Extract the (x, y) coordinate from the center of the cell holding the provided text.  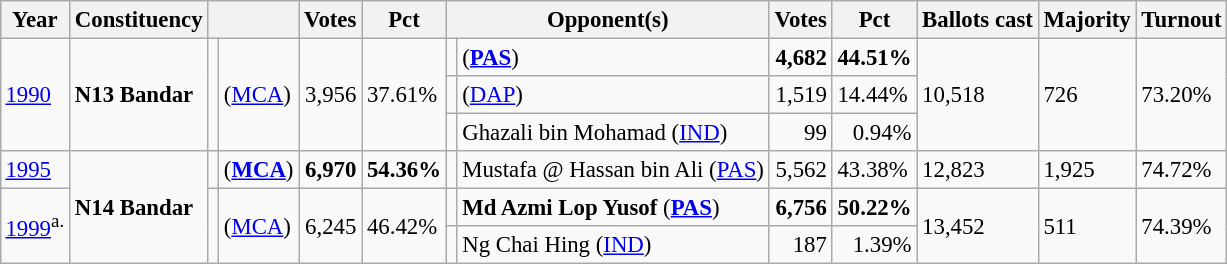
N14 Bandar (138, 208)
(PAS) (613, 57)
N13 Bandar (138, 94)
74.72% (1182, 170)
99 (800, 133)
74.39% (1182, 226)
511 (1087, 226)
73.20% (1182, 94)
54.36% (404, 170)
50.22% (874, 208)
Ghazali bin Mohamad (IND) (613, 133)
5,562 (800, 170)
6,756 (800, 208)
4,682 (800, 57)
1.39% (874, 245)
10,518 (978, 94)
1995 (34, 170)
0.94% (874, 133)
Opponent(s) (608, 20)
Majority (1087, 20)
Mustafa @ Hassan bin Ali (PAS) (613, 170)
37.61% (404, 94)
187 (800, 245)
Md Azmi Lop Yusof (PAS) (613, 208)
Ballots cast (978, 20)
Constituency (138, 20)
12,823 (978, 170)
6,245 (330, 226)
Year (34, 20)
Turnout (1182, 20)
1999a. (34, 226)
3,956 (330, 94)
1,925 (1087, 170)
43.38% (874, 170)
1990 (34, 94)
726 (1087, 94)
1,519 (800, 95)
Ng Chai Hing (IND) (613, 245)
13,452 (978, 226)
(DAP) (613, 95)
44.51% (874, 57)
46.42% (404, 226)
14.44% (874, 95)
6,970 (330, 170)
